Identify which cell holds the provided text, then report its [X, Y] central coordinate. 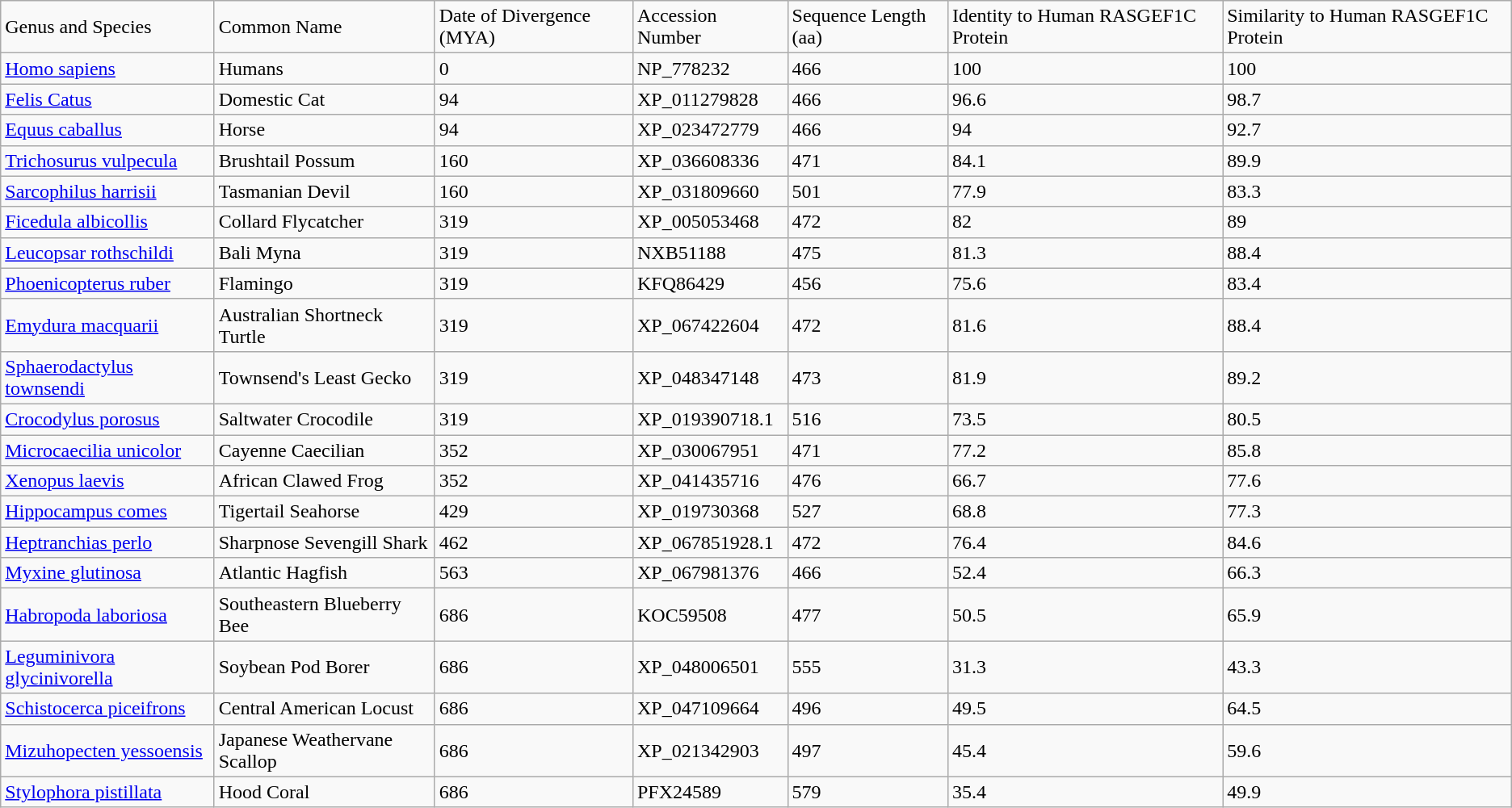
Sharpnose Sevengill Shark [325, 542]
Hood Coral [325, 792]
77.9 [1085, 191]
429 [533, 512]
Mizuhopecten yessoensis [107, 751]
Flamingo [325, 283]
477 [867, 615]
73.5 [1085, 419]
81.9 [1085, 378]
Xenopus laevis [107, 481]
Emydura macquarii [107, 324]
XP_031809660 [710, 191]
Collard Flycatcher [325, 222]
563 [533, 573]
83.4 [1367, 283]
0 [533, 69]
Saltwater Crocodile [325, 419]
NXB51188 [710, 253]
XP_021342903 [710, 751]
Soybean Pod Borer [325, 667]
82 [1085, 222]
Domestic Cat [325, 99]
Leguminivora glycinivorella [107, 667]
XP_041435716 [710, 481]
XP_011279828 [710, 99]
50.5 [1085, 615]
Homo sapiens [107, 69]
59.6 [1367, 751]
Stylophora pistillata [107, 792]
Australian Shortneck Turtle [325, 324]
African Clawed Frog [325, 481]
43.3 [1367, 667]
98.7 [1367, 99]
Felis Catus [107, 99]
Crocodylus porosus [107, 419]
555 [867, 667]
XP_048347148 [710, 378]
XP_019730368 [710, 512]
84.6 [1367, 542]
Common Name [325, 27]
80.5 [1367, 419]
Similarity to Human RASGEF1C Protein [1367, 27]
XP_067981376 [710, 573]
96.6 [1085, 99]
Bali Myna [325, 253]
475 [867, 253]
45.4 [1085, 751]
Phoenicopterus ruber [107, 283]
Tigertail Seahorse [325, 512]
65.9 [1367, 615]
Sequence Length (aa) [867, 27]
497 [867, 751]
77.3 [1367, 512]
NP_778232 [710, 69]
Accession Number [710, 27]
Sarcophilus harrisii [107, 191]
XP_036608336 [710, 161]
Myxine glutinosa [107, 573]
Tasmanian Devil [325, 191]
XP_067851928.1 [710, 542]
XP_019390718.1 [710, 419]
XP_030067951 [710, 450]
Leucopsar rothschildi [107, 253]
35.4 [1085, 792]
Date of Divergence (MYA) [533, 27]
68.8 [1085, 512]
Humans [325, 69]
Schistocerca piceifrons [107, 709]
XP_023472779 [710, 130]
89.9 [1367, 161]
473 [867, 378]
52.4 [1085, 573]
Southeastern Blueberry Bee [325, 615]
Microcaecilia unicolor [107, 450]
75.6 [1085, 283]
501 [867, 191]
Horse [325, 130]
66.3 [1367, 573]
Heptranchias perlo [107, 542]
77.6 [1367, 481]
527 [867, 512]
76.4 [1085, 542]
KFQ86429 [710, 283]
516 [867, 419]
Brushtail Possum [325, 161]
77.2 [1085, 450]
Equus caballus [107, 130]
49.9 [1367, 792]
31.3 [1085, 667]
81.3 [1085, 253]
89.2 [1367, 378]
XP_005053468 [710, 222]
Identity to Human RASGEF1C Protein [1085, 27]
KOC59508 [710, 615]
XP_067422604 [710, 324]
Japanese Weathervane Scallop [325, 751]
Genus and Species [107, 27]
Cayenne Caecilian [325, 450]
Trichosurus vulpecula [107, 161]
66.7 [1085, 481]
XP_048006501 [710, 667]
89 [1367, 222]
81.6 [1085, 324]
49.5 [1085, 709]
462 [533, 542]
Central American Locust [325, 709]
92.7 [1367, 130]
Atlantic Hagfish [325, 573]
XP_047109664 [710, 709]
Habropoda laboriosa [107, 615]
496 [867, 709]
579 [867, 792]
456 [867, 283]
84.1 [1085, 161]
83.3 [1367, 191]
Sphaerodactylus townsendi [107, 378]
Ficedula albicollis [107, 222]
85.8 [1367, 450]
PFX24589 [710, 792]
64.5 [1367, 709]
Townsend's Least Gecko [325, 378]
476 [867, 481]
Hippocampus comes [107, 512]
